For the text-containing cell, return its midpoint in (x, y) coordinate format. 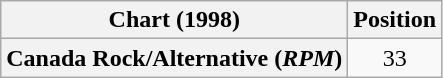
Chart (1998) (174, 20)
Position (395, 20)
33 (395, 58)
Canada Rock/Alternative (RPM) (174, 58)
